Search for the cell housing the specified text and yield its [X, Y] center coordinate. 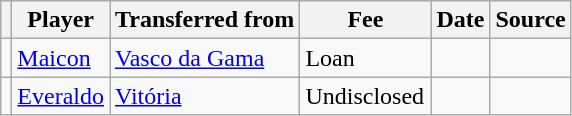
Transferred from [205, 20]
Source [530, 20]
Maicon [61, 58]
Vitória [205, 96]
Fee [366, 20]
Date [460, 20]
Loan [366, 58]
Everaldo [61, 96]
Vasco da Gama [205, 58]
Undisclosed [366, 96]
Player [61, 20]
